Return the [x, y] coordinate for the center point of the cell that contains the specified text.  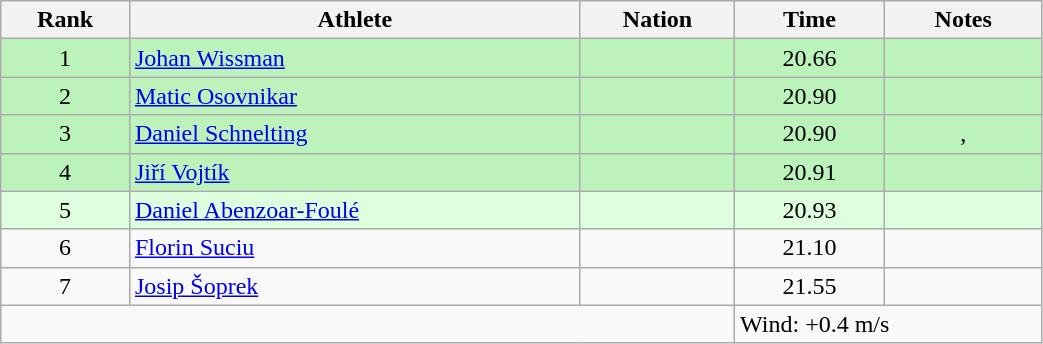
4 [66, 172]
Matic Osovnikar [354, 96]
Rank [66, 20]
Florin Suciu [354, 248]
21.10 [810, 248]
5 [66, 210]
Daniel Schnelting [354, 134]
Nation [657, 20]
Athlete [354, 20]
1 [66, 58]
7 [66, 286]
Wind: +0.4 m/s [888, 324]
3 [66, 134]
21.55 [810, 286]
6 [66, 248]
Daniel Abenzoar-Foulé [354, 210]
20.91 [810, 172]
2 [66, 96]
Josip Šoprek [354, 286]
Time [810, 20]
Notes [963, 20]
20.66 [810, 58]
, [963, 134]
Johan Wissman [354, 58]
Jiří Vojtík [354, 172]
20.93 [810, 210]
